Find where the given text appears and provide that cell's center as (x, y) coordinate. 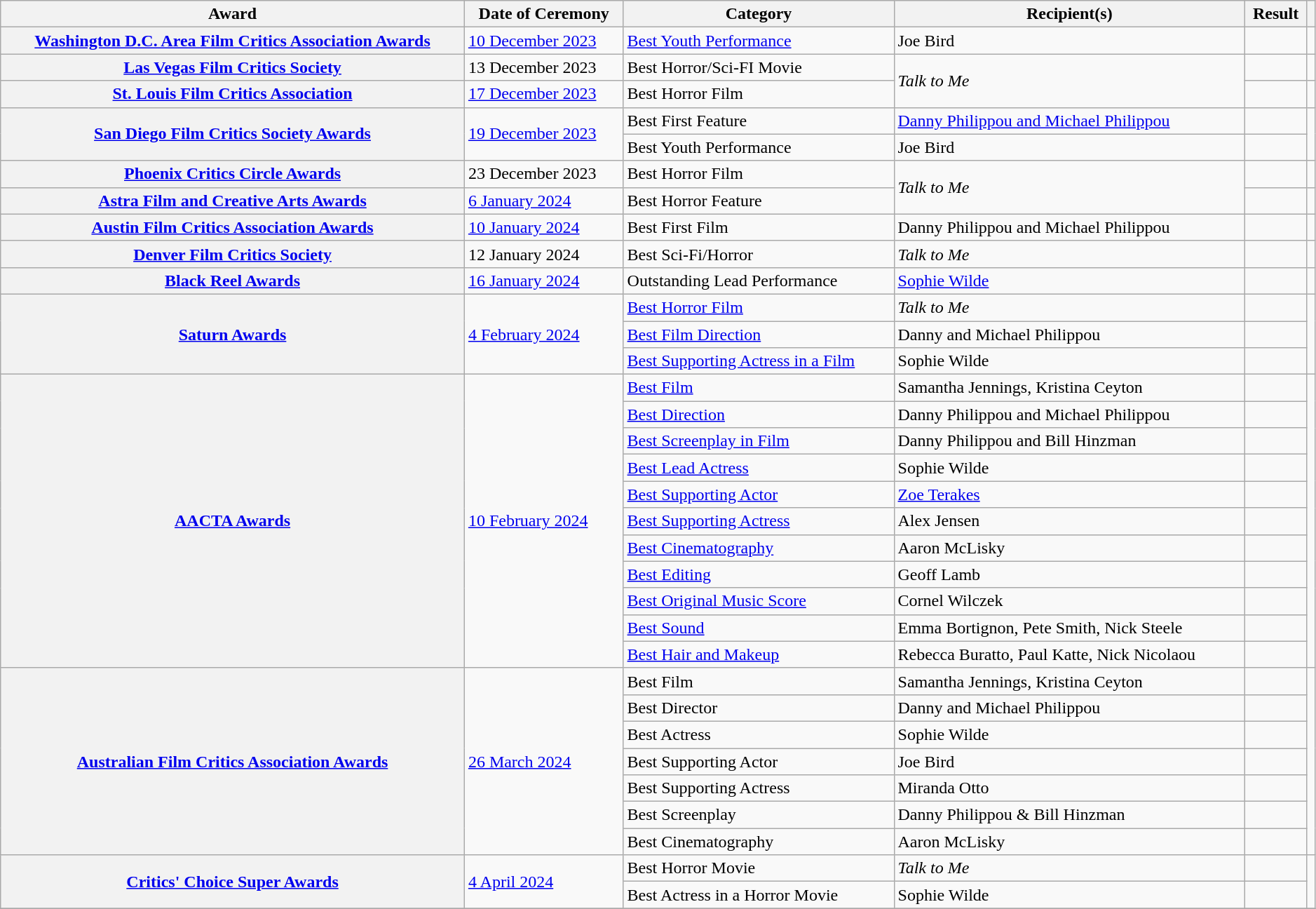
Saturn Awards (233, 334)
Best Horror Feature (759, 201)
Zoe Terakes (1070, 494)
Best Horror Movie (759, 868)
19 December 2023 (544, 134)
Best Screenplay (759, 815)
Critics' Choice Super Awards (233, 882)
Cornel Wilczek (1070, 601)
4 February 2024 (544, 334)
Best Hair and Makeup (759, 654)
Best Sci-Fi/Horror (759, 254)
Award (233, 14)
St. Louis Film Critics Association (233, 94)
Washington D.C. Area Film Critics Association Awards (233, 41)
Black Reel Awards (233, 281)
San Diego Film Critics Society Awards (233, 134)
Danny Philippou and Bill Hinzman (1070, 441)
16 January 2024 (544, 281)
Best Supporting Actress in a Film (759, 361)
Phoenix Critics Circle Awards (233, 174)
23 December 2023 (544, 174)
17 December 2023 (544, 94)
4 April 2024 (544, 882)
Best Horror/Sci-FI Movie (759, 67)
Australian Film Critics Association Awards (233, 761)
Best Director (759, 708)
Geoff Lamb (1070, 574)
Emma Bortignon, Pete Smith, Nick Steele (1070, 628)
Category (759, 14)
Danny Philippou & Bill Hinzman (1070, 815)
Best Screenplay in Film (759, 441)
Outstanding Lead Performance (759, 281)
Best Actress in a Horror Movie (759, 895)
Best Direction (759, 415)
Las Vegas Film Critics Society (233, 67)
Rebecca Buratto, Paul Katte, Nick Nicolaou (1070, 654)
10 December 2023 (544, 41)
Best First Film (759, 227)
Alex Jensen (1070, 521)
Austin Film Critics Association Awards (233, 227)
Best Lead Actress (759, 468)
13 December 2023 (544, 67)
Best Film Direction (759, 335)
Date of Ceremony (544, 14)
Best Actress (759, 734)
10 January 2024 (544, 227)
Result (1276, 14)
10 February 2024 (544, 522)
Miranda Otto (1070, 788)
Astra Film and Creative Arts Awards (233, 201)
12 January 2024 (544, 254)
26 March 2024 (544, 761)
Best First Feature (759, 121)
6 January 2024 (544, 201)
AACTA Awards (233, 522)
Denver Film Critics Society (233, 254)
Best Sound (759, 628)
Best Editing (759, 574)
Best Original Music Score (759, 601)
Recipient(s) (1070, 14)
